For the text-containing cell, return its midpoint in (x, y) coordinate format. 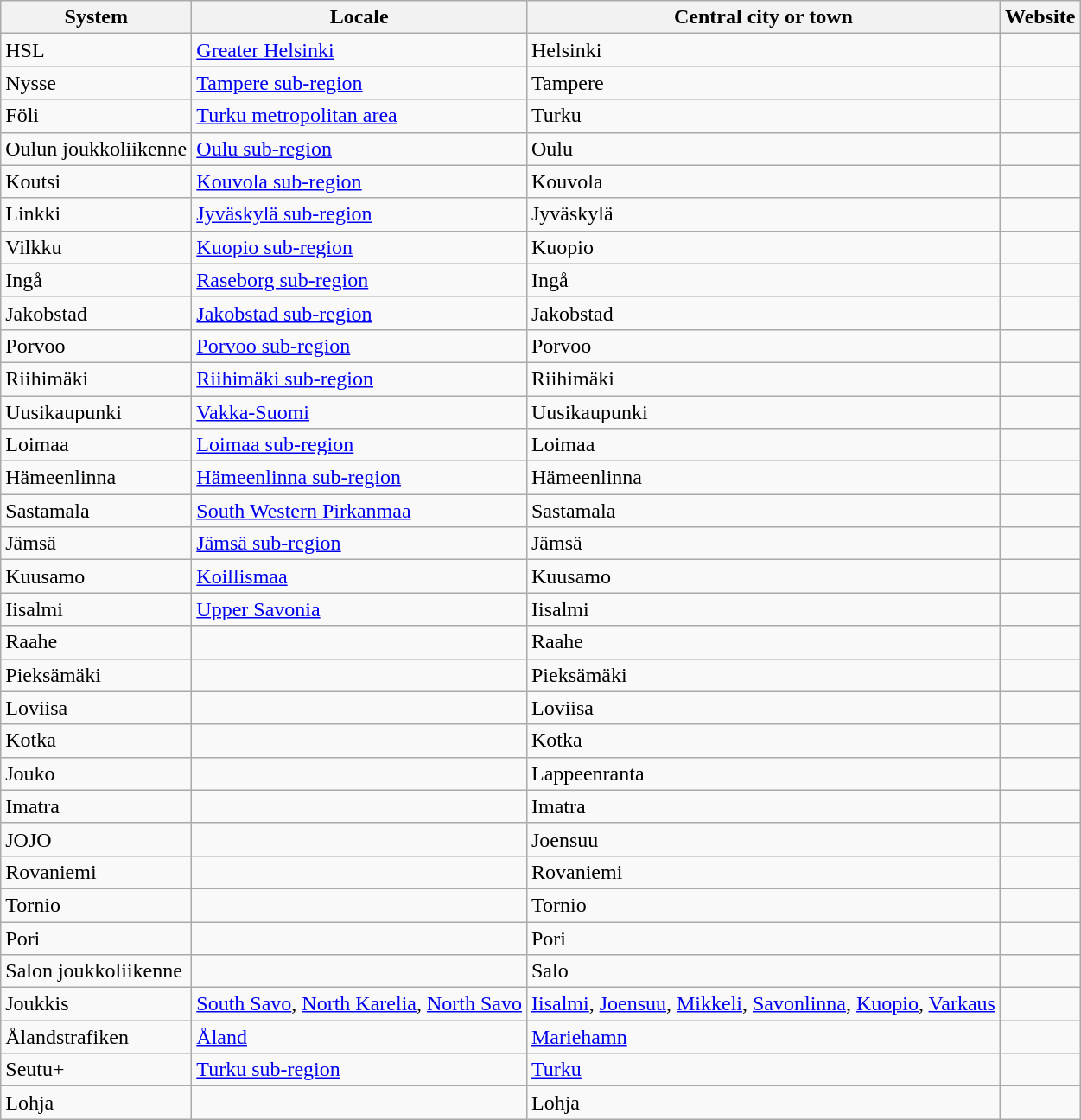
Hämeenlinna sub-region (359, 478)
Raseborg sub-region (359, 280)
Turku metropolitan area (359, 116)
Porvoo sub-region (359, 346)
Oulun joukkoliikenne (97, 149)
Upper Savonia (359, 609)
Ålandstrafiken (97, 1037)
Turku sub-region (359, 1070)
Kuopio (763, 247)
Kouvola (763, 181)
Central city or town (763, 17)
Jämsä sub-region (359, 544)
Salon joukkoliikenne (97, 971)
Jyväskylä sub-region (359, 214)
Oulu (763, 149)
JOJO (97, 839)
Salo (763, 971)
Åland (359, 1037)
Föli (97, 116)
Kouvola sub-region (359, 181)
Tampere sub-region (359, 83)
Helsinki (763, 50)
Loimaa sub-region (359, 445)
Kuopio sub-region (359, 247)
Jouko (97, 773)
Oulu sub-region (359, 149)
Linkki (97, 214)
Tampere (763, 83)
Iisalmi, Joensuu, Mikkeli, Savonlinna, Kuopio, Varkaus (763, 1004)
Vilkku (97, 247)
Jyväskylä (763, 214)
Website (1040, 17)
South Western Pirkanmaa (359, 511)
Jakobstad sub-region (359, 313)
System (97, 17)
South Savo, North Karelia, North Savo (359, 1004)
Greater Helsinki (359, 50)
Seutu+ (97, 1070)
Locale (359, 17)
Koutsi (97, 181)
Lappeenranta (763, 773)
Riihimäki sub-region (359, 379)
HSL (97, 50)
Mariehamn (763, 1037)
Vakka-Suomi (359, 412)
Nysse (97, 83)
Joukkis (97, 1004)
Joensuu (763, 839)
Koillismaa (359, 576)
